Detect which cell encompasses the target text, then output its (X, Y) center coordinate. 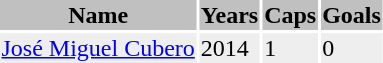
2014 (229, 48)
0 (352, 48)
José Miguel Cubero (98, 48)
Goals (352, 15)
Caps (290, 15)
1 (290, 48)
Name (98, 15)
Years (229, 15)
